Find where the given text appears and provide that cell's center as (X, Y) coordinate. 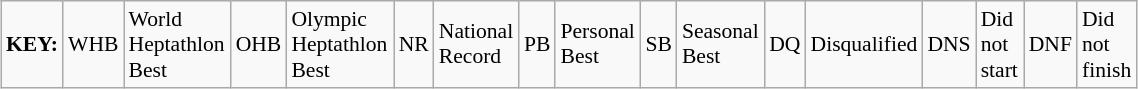
KEY: (32, 44)
Personal Best (598, 44)
SB (658, 44)
World Heptathlon Best (178, 44)
National Record (476, 44)
WHB (93, 44)
DNF (1050, 44)
Disqualified (864, 44)
NR (414, 44)
Did not start (1000, 44)
Olympic Heptathlon Best (340, 44)
DNS (948, 44)
PB (538, 44)
Did not finish (1107, 44)
OHB (259, 44)
DQ (784, 44)
Seasonal Best (720, 44)
